Determine the [X, Y] coordinate at the center of the cell enclosing the given text.  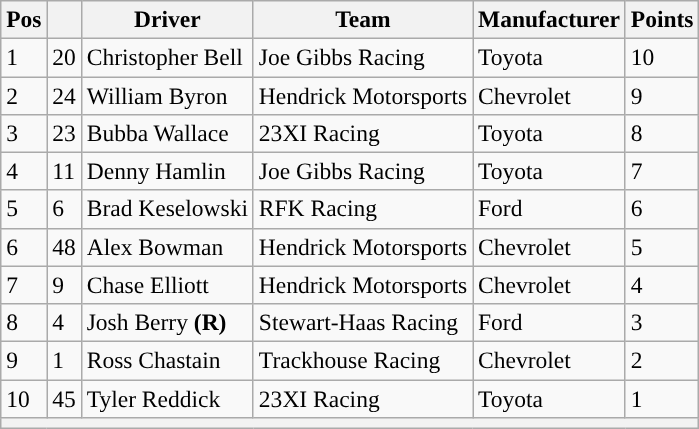
William Byron [167, 95]
Josh Berry (R) [167, 322]
Christopher Bell [167, 57]
Stewart-Haas Racing [362, 322]
Driver [167, 19]
Denny Hamlin [167, 171]
20 [64, 57]
Tyler Reddick [167, 398]
Team [362, 19]
Chase Elliott [167, 285]
24 [64, 95]
Ross Chastain [167, 360]
45 [64, 398]
11 [64, 171]
Bubba Wallace [167, 133]
23 [64, 133]
48 [64, 247]
Manufacturer [550, 19]
Trackhouse Racing [362, 360]
RFK Racing [362, 209]
Pos [24, 19]
Brad Keselowski [167, 209]
Alex Bowman [167, 247]
Points [662, 19]
